From the cell containing the given text, extract its center point as (x, y) coordinate. 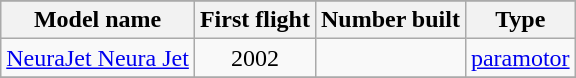
2002 (254, 58)
NeuraJet Neura Jet (98, 58)
Type (520, 20)
Number built (390, 20)
Model name (98, 20)
First flight (254, 20)
paramotor (520, 58)
